Detect which cell encompasses the target text, then output its [X, Y] center coordinate. 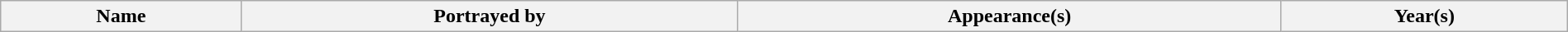
Portrayed by [490, 16]
Appearance(s) [1009, 16]
Name [121, 16]
Year(s) [1424, 16]
